Provide the [x, y] coordinate of the cell's center where the given text is located.  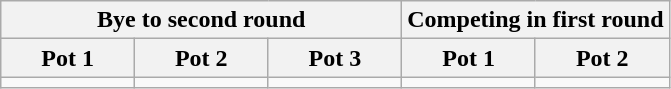
Competing in first round [536, 20]
Pot 3 [335, 58]
Bye to second round [202, 20]
